Determine the (X, Y) coordinate at the center of the cell enclosing the given text.  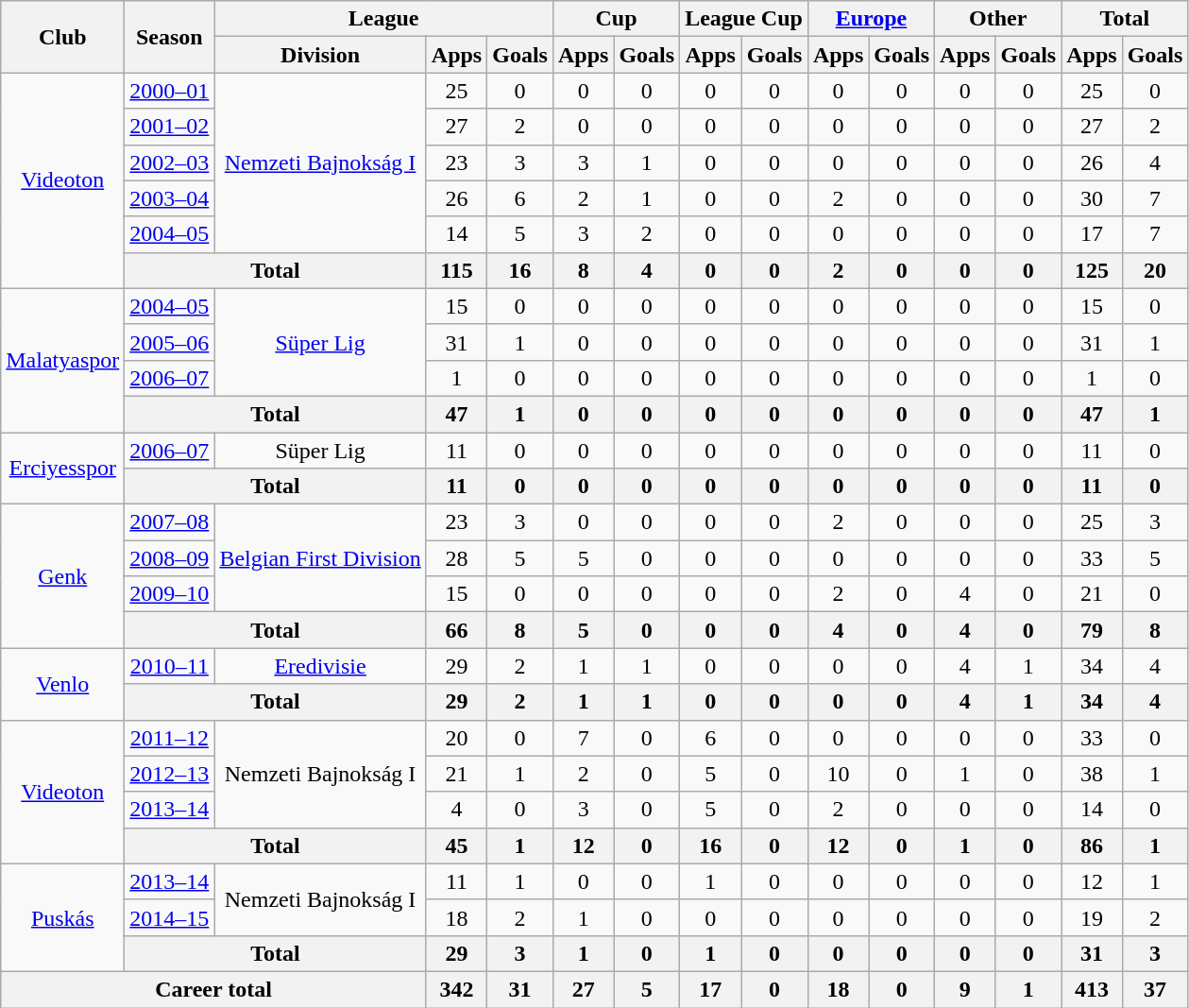
2005–06 (170, 342)
Eredivisie (320, 666)
Season (170, 37)
Career total (213, 989)
38 (1092, 774)
Venlo (62, 684)
19 (1092, 917)
2008–09 (170, 558)
Belgian First Division (320, 558)
Erciyesspor (62, 469)
2002–03 (170, 162)
413 (1092, 989)
342 (456, 989)
Division (320, 55)
Club (62, 37)
2003–04 (170, 198)
10 (838, 774)
Europe (871, 19)
League (383, 19)
30 (1092, 198)
Malatyaspor (62, 360)
28 (456, 558)
2000–01 (170, 91)
Genk (62, 576)
2009–10 (170, 594)
2014–15 (170, 917)
125 (1092, 270)
86 (1092, 846)
2001–02 (170, 127)
League Cup (744, 19)
Other (998, 19)
2007–08 (170, 522)
Puskás (62, 917)
66 (456, 630)
45 (456, 846)
79 (1092, 630)
2011–12 (170, 738)
Cup (616, 19)
115 (456, 270)
9 (965, 989)
37 (1155, 989)
2012–13 (170, 774)
2010–11 (170, 666)
